Determine the (x, y) coordinate at the center of the cell enclosing the given text.  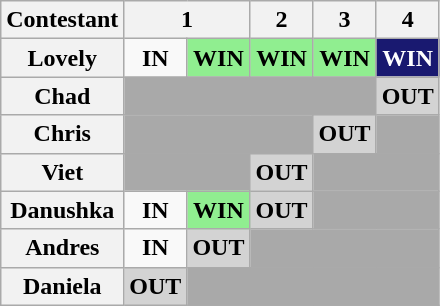
4 (408, 20)
Viet (62, 172)
1 (187, 20)
Danushka (62, 210)
Lovely (62, 58)
Chris (62, 134)
2 (282, 20)
Andres (62, 248)
Daniela (62, 286)
Contestant (62, 20)
3 (344, 20)
Chad (62, 96)
